Determine the [X, Y] coordinate at the center of the cell enclosing the given text.  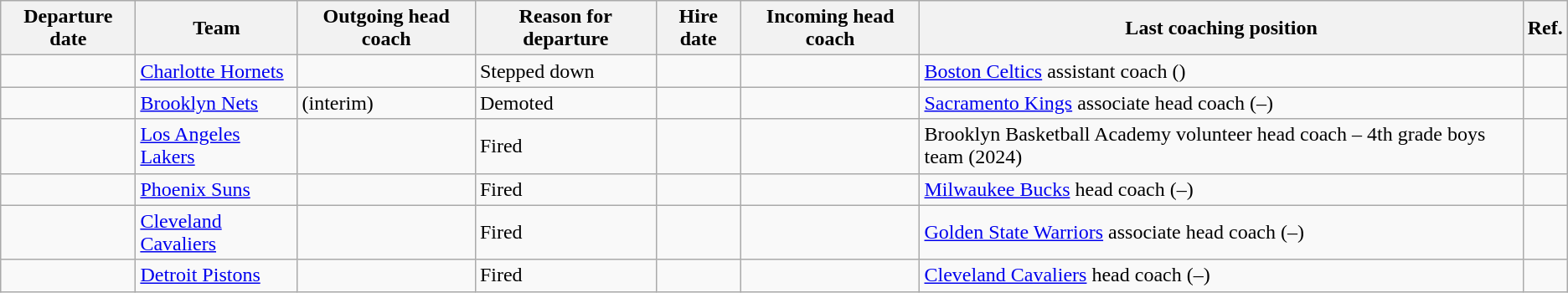
Los Angeles Lakers [216, 146]
Team [216, 28]
Sacramento Kings associate head coach (–) [1221, 103]
Charlotte Hornets [216, 71]
Outgoing head coach [386, 28]
Incoming head coach [830, 28]
Detroit Pistons [216, 275]
Stepped down [565, 71]
Hire date [699, 28]
Boston Celtics assistant coach () [1221, 71]
Reason for departure [565, 28]
Cleveland Cavaliers head coach (–) [1221, 275]
Cleveland Cavaliers [216, 233]
Brooklyn Basketball Academy volunteer head coach – 4th grade boys team (2024) [1221, 146]
Milwaukee Bucks head coach (–) [1221, 189]
Brooklyn Nets [216, 103]
Golden State Warriors associate head coach (–) [1221, 233]
Last coaching position [1221, 28]
Departure date [69, 28]
Demoted [565, 103]
Phoenix Suns [216, 189]
(interim) [386, 103]
Ref. [1545, 28]
